Identify which cell holds the provided text, then report its (x, y) central coordinate. 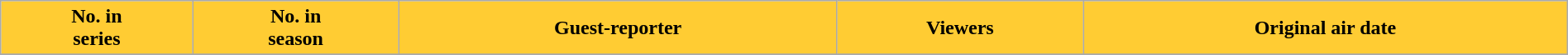
Viewers (960, 28)
No. inseason (296, 28)
No. inseries (97, 28)
Original air date (1326, 28)
Guest-reporter (618, 28)
